From the cell containing the given text, extract its center point as [X, Y] coordinate. 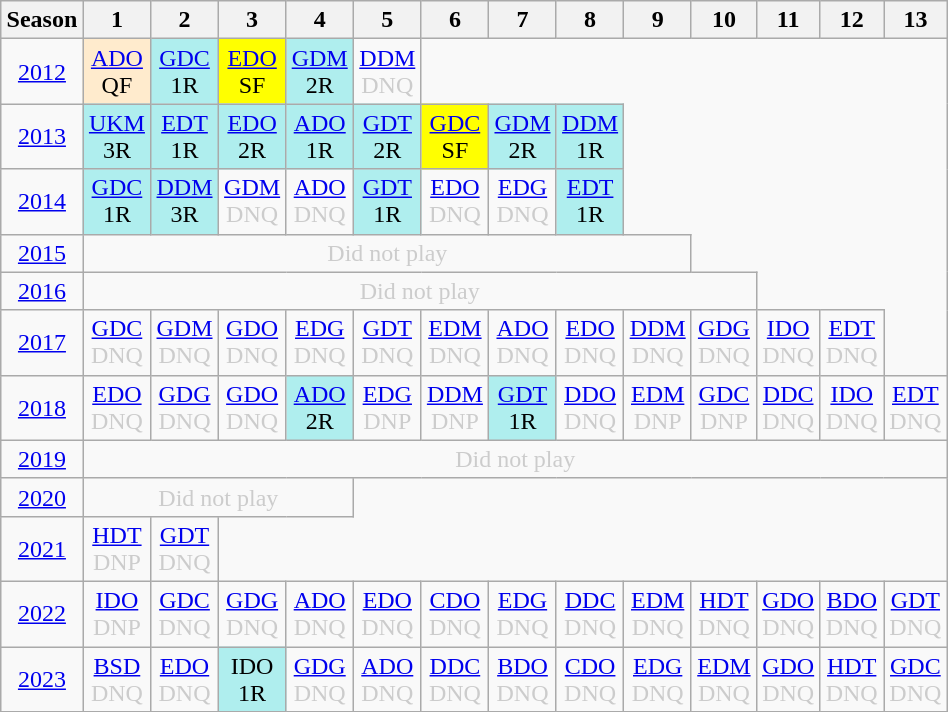
2019 [42, 459]
IDO1R [252, 678]
2021 [42, 548]
Season [42, 20]
5 [388, 20]
2020 [42, 497]
2015 [42, 253]
ADOQF [117, 72]
2014 [42, 202]
ADO1R [320, 136]
9 [658, 20]
8 [590, 20]
1 [117, 20]
EDOSF [252, 72]
4 [320, 20]
HDTDNP [117, 548]
ADO2R [320, 408]
GDT2R [388, 136]
EDMDNP [658, 408]
GDCSF [455, 136]
2 [185, 20]
2018 [42, 408]
6 [455, 20]
BSDDNQ [117, 678]
10 [724, 20]
12 [852, 20]
7 [523, 20]
DDM1R [590, 136]
IDODNP [117, 614]
UKM3R [117, 136]
DDODNQ [590, 408]
13 [916, 20]
GDCDNP [724, 408]
2016 [42, 291]
2017 [42, 342]
DDMDNP [455, 408]
2013 [42, 136]
DDM3R [185, 202]
3 [252, 20]
EDO2R [252, 136]
EDGDNP [388, 408]
11 [788, 20]
2023 [42, 678]
2012 [42, 72]
2022 [42, 614]
